Capture the cell that displays the provided text and extract its (X, Y) central coordinate. 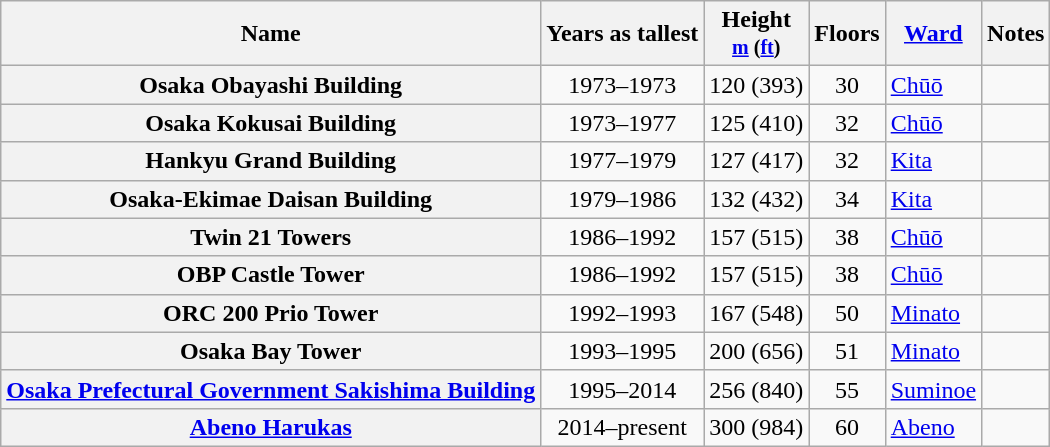
Name (271, 34)
167 (548) (756, 313)
2014–present (622, 427)
Hankyu Grand Building (271, 161)
34 (847, 199)
Suminoe (933, 389)
1973–1973 (622, 85)
55 (847, 389)
1992–1993 (622, 313)
Ward (933, 34)
ORC 200 Prio Tower (271, 313)
120 (393) (756, 85)
Osaka Kokusai Building (271, 123)
60 (847, 427)
Notes (1016, 34)
127 (417) (756, 161)
51 (847, 351)
Years as tallest (622, 34)
Floors (847, 34)
Twin 21 Towers (271, 237)
1979–1986 (622, 199)
1973–1977 (622, 123)
256 (840) (756, 389)
125 (410) (756, 123)
Osaka-Ekimae Daisan Building (271, 199)
30 (847, 85)
Heightm (ft) (756, 34)
1993–1995 (622, 351)
1995–2014 (622, 389)
50 (847, 313)
Osaka Bay Tower (271, 351)
Abeno Harukas (271, 427)
132 (432) (756, 199)
Osaka Prefectural Government Sakishima Building (271, 389)
1977–1979 (622, 161)
Abeno (933, 427)
200 (656) (756, 351)
300 (984) (756, 427)
Osaka Obayashi Building (271, 85)
OBP Castle Tower (271, 275)
